From the cell containing the given text, extract its center point as (x, y) coordinate. 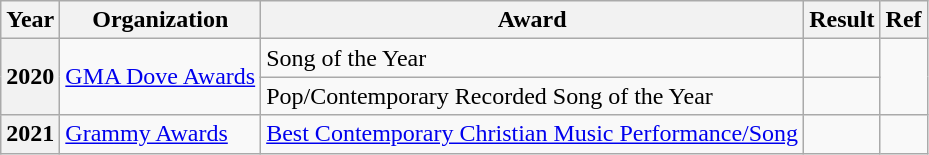
2021 (30, 134)
2020 (30, 77)
Result (842, 20)
Year (30, 20)
Song of the Year (532, 58)
Organization (160, 20)
Best Contemporary Christian Music Performance/Song (532, 134)
Ref (904, 20)
Grammy Awards (160, 134)
GMA Dove Awards (160, 77)
Pop/Contemporary Recorded Song of the Year (532, 96)
Award (532, 20)
